Pinpoint the cell where the given text exists, returning its (x, y) midpoint coordinate. 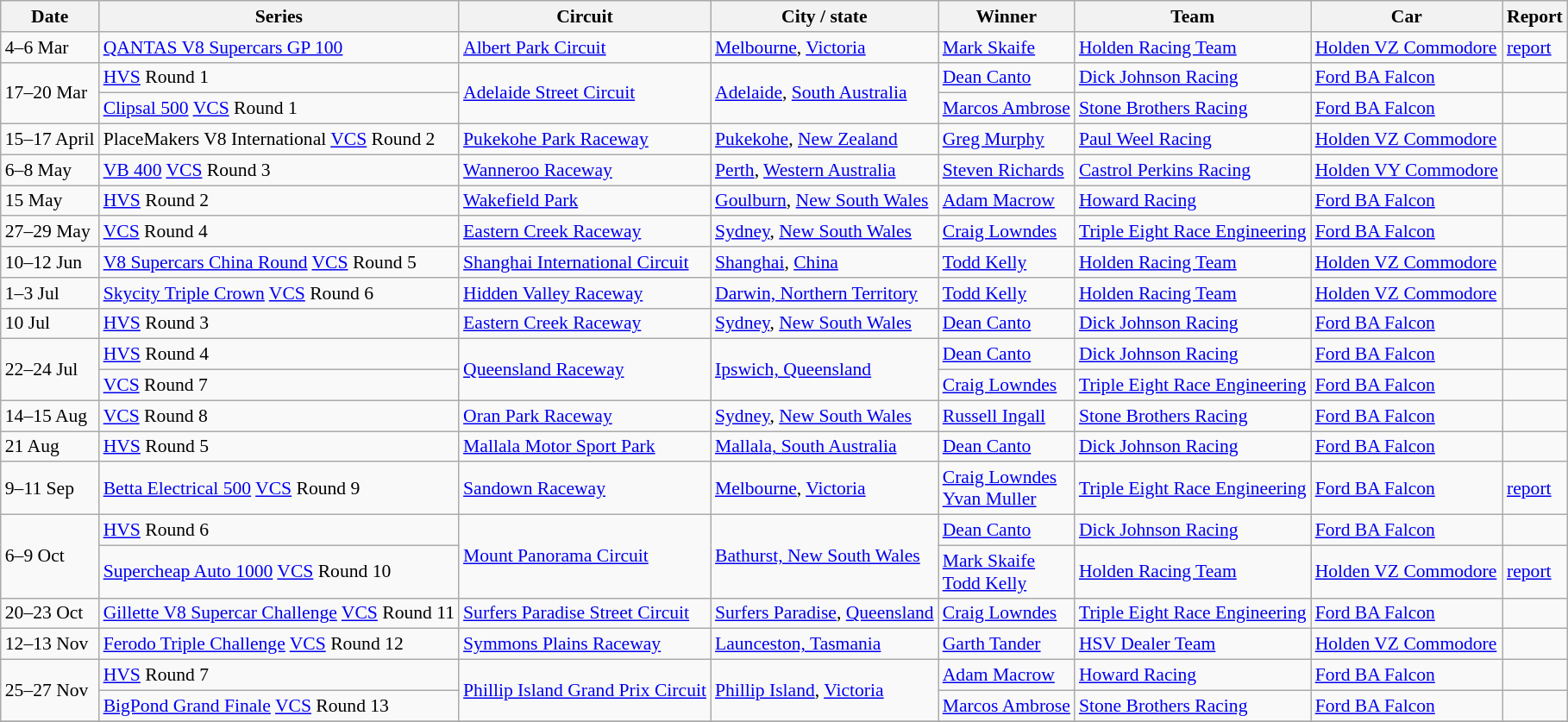
Albert Park Circuit (585, 47)
Surfers Paradise Street Circuit (585, 613)
6–8 May (50, 170)
HVS Round 5 (279, 447)
Pukekohe Park Raceway (585, 140)
Paul Weel Racing (1193, 140)
Perth, Western Australia (825, 170)
9–11 Sep (50, 488)
Surfers Paradise, Queensland (825, 613)
HSV Dealer Team (1193, 644)
Darwin, Northern Territory (825, 293)
BigPond Grand Finale VCS Round 13 (279, 706)
Phillip Island Grand Prix Circuit (585, 690)
Pukekohe, New Zealand (825, 140)
25–27 Nov (50, 690)
VCS Round 4 (279, 232)
Wakefield Park (585, 201)
15 May (50, 201)
20–23 Oct (50, 613)
12–13 Nov (50, 644)
17–20 Mar (50, 93)
Car (1407, 16)
HVS Round 7 (279, 675)
Goulburn, New South Wales (825, 201)
Oran Park Raceway (585, 416)
Mount Panorama Circuit (585, 557)
Circuit (585, 16)
HVS Round 4 (279, 355)
Clipsal 500 VCS Round 1 (279, 109)
15–17 April (50, 140)
VCS Round 8 (279, 416)
4–6 Mar (50, 47)
Date (50, 16)
Hidden Valley Raceway (585, 293)
Craig LowndesYvan Muller (1007, 488)
Betta Electrical 500 VCS Round 9 (279, 488)
Wanneroo Raceway (585, 170)
HVS Round 2 (279, 201)
VB 400 VCS Round 3 (279, 170)
Series (279, 16)
HVS Round 6 (279, 531)
Skycity Triple Crown VCS Round 6 (279, 293)
City / state (825, 16)
10–12 Jun (50, 262)
HVS Round 1 (279, 78)
V8 Supercars China Round VCS Round 5 (279, 262)
10 Jul (50, 323)
Mallala, South Australia (825, 447)
Shanghai International Circuit (585, 262)
Russell Ingall (1007, 416)
PlaceMakers V8 International VCS Round 2 (279, 140)
14–15 Aug (50, 416)
Greg Murphy (1007, 140)
Shanghai, China (825, 262)
Holden VY Commodore (1407, 170)
Adelaide, South Australia (825, 93)
Ferodo Triple Challenge VCS Round 12 (279, 644)
Mark Skaife (1007, 47)
6–9 Oct (50, 557)
Queensland Raceway (585, 369)
27–29 May (50, 232)
Gillette V8 Supercar Challenge VCS Round 11 (279, 613)
Team (1193, 16)
Bathurst, New South Wales (825, 557)
Mallala Motor Sport Park (585, 447)
Garth Tander (1007, 644)
Adelaide Street Circuit (585, 93)
Supercheap Auto 1000 VCS Round 10 (279, 571)
Castrol Perkins Racing (1193, 170)
Mark SkaifeTodd Kelly (1007, 571)
Steven Richards (1007, 170)
Launceston, Tasmania (825, 644)
Symmons Plains Raceway (585, 644)
QANTAS V8 Supercars GP 100 (279, 47)
HVS Round 3 (279, 323)
22–24 Jul (50, 369)
Winner (1007, 16)
1–3 Jul (50, 293)
Report (1535, 16)
Sandown Raceway (585, 488)
Ipswich, Queensland (825, 369)
21 Aug (50, 447)
VCS Round 7 (279, 386)
Phillip Island, Victoria (825, 690)
